From the cell containing the given text, extract its center point as (x, y) coordinate. 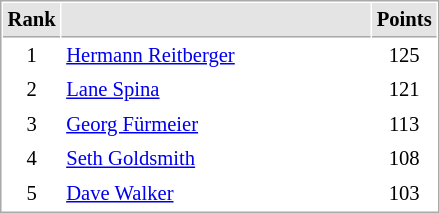
3 (32, 124)
108 (404, 158)
5 (32, 194)
Rank (32, 20)
Seth Goldsmith (216, 158)
125 (404, 56)
113 (404, 124)
Hermann Reitberger (216, 56)
4 (32, 158)
1 (32, 56)
Dave Walker (216, 194)
Georg Fürmeier (216, 124)
121 (404, 90)
2 (32, 90)
103 (404, 194)
Points (404, 20)
Lane Spina (216, 90)
